Detect which cell encompasses the target text, then output its [X, Y] center coordinate. 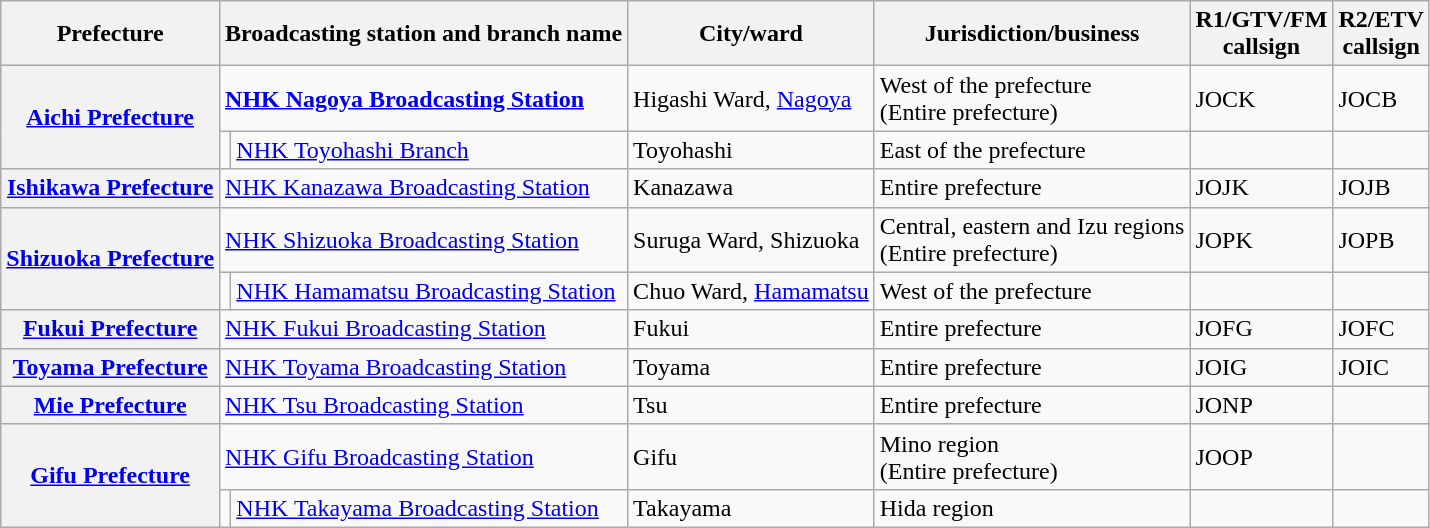
Mino region(Entire prefecture) [1032, 456]
NHK Tsu Broadcasting Station [424, 405]
Ishikawa Prefecture [110, 188]
JONP [1262, 405]
JOIC [1381, 367]
JOPB [1381, 240]
JOFG [1262, 329]
NHK Gifu Broadcasting Station [424, 456]
Jurisdiction/business [1032, 34]
JOCK [1262, 98]
JOIG [1262, 367]
NHK Nagoya Broadcasting Station [424, 98]
Prefecture [110, 34]
Toyohashi [752, 150]
NHK Takayama Broadcasting Station [430, 508]
R1/GTV/FMcallsign [1262, 34]
West of the prefecture(Entire prefecture) [1032, 98]
R2/ETVcallsign [1381, 34]
West of the prefecture [1032, 291]
City/ward [752, 34]
Toyama [752, 367]
JOCB [1381, 98]
JOFC [1381, 329]
Kanazawa [752, 188]
East of the prefecture [1032, 150]
Tsu [752, 405]
Fukui [752, 329]
NHK Toyama Broadcasting Station [424, 367]
Takayama [752, 508]
JOJK [1262, 188]
NHK Toyohashi Branch [430, 150]
Gifu Prefecture [110, 476]
Higashi Ward, Nagoya [752, 98]
Chuo Ward, Hamamatsu [752, 291]
JOJB [1381, 188]
Hida region [1032, 508]
Gifu [752, 456]
Fukui Prefecture [110, 329]
NHK Hamamatsu Broadcasting Station [430, 291]
JOOP [1262, 456]
Shizuoka Prefecture [110, 258]
Broadcasting station and branch name [424, 34]
NHK Kanazawa Broadcasting Station [424, 188]
JOPK [1262, 240]
Suruga Ward, Shizuoka [752, 240]
Toyama Prefecture [110, 367]
NHK Fukui Broadcasting Station [424, 329]
Mie Prefecture [110, 405]
Central, eastern and Izu regions(Entire prefecture) [1032, 240]
Aichi Prefecture [110, 118]
NHK Shizuoka Broadcasting Station [424, 240]
